Find where the given text appears and provide that cell's center as [X, Y] coordinate. 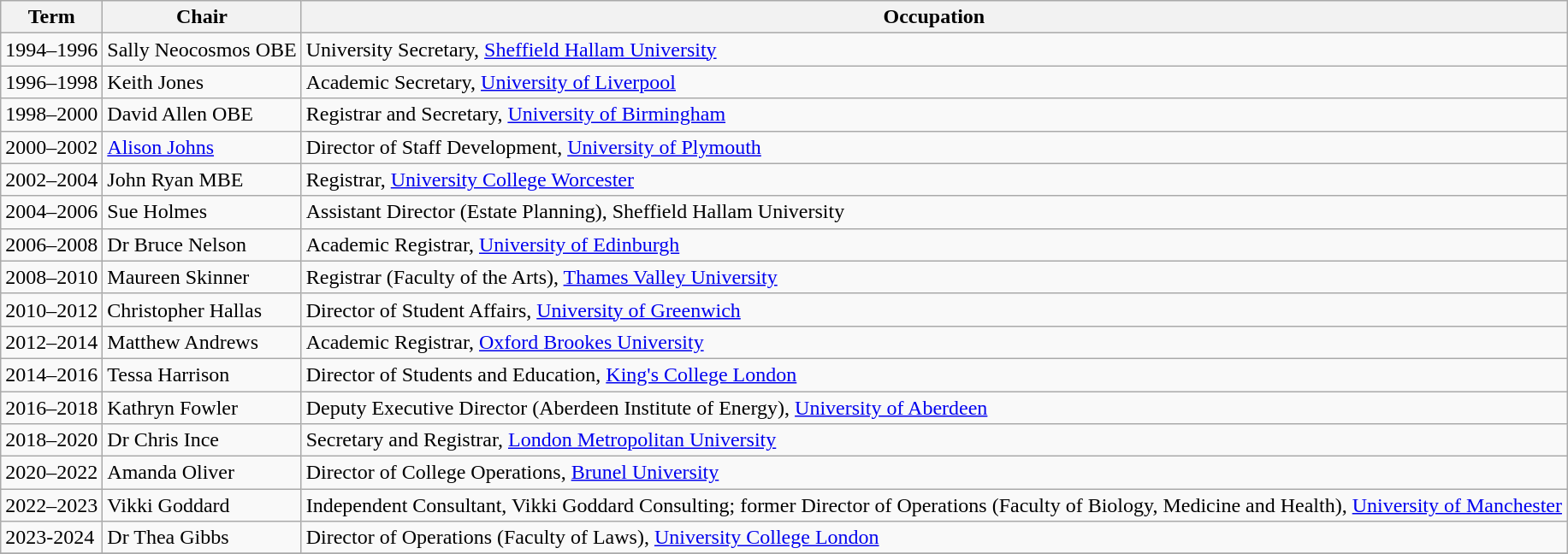
Chair [202, 17]
Director of Students and Education, King's College London [934, 374]
Dr Bruce Nelson [202, 245]
2020–2022 [51, 473]
Occupation [934, 17]
Independent Consultant, Vikki Goddard Consulting; former Director of Operations (Faculty of Biology, Medicine and Health), University of Manchester [934, 505]
Academic Registrar, Oxford Brookes University [934, 342]
Deputy Executive Director (Aberdeen Institute of Energy), University of Aberdeen [934, 408]
Dr Thea Gibbs [202, 538]
1996–1998 [51, 82]
Matthew Andrews [202, 342]
1998–2000 [51, 115]
Keith Jones [202, 82]
2012–2014 [51, 342]
2016–2018 [51, 408]
2006–2008 [51, 245]
Dr Chris Ince [202, 440]
Registrar, University College Worcester [934, 180]
2000–2002 [51, 147]
2002–2004 [51, 180]
2010–2012 [51, 309]
Director of Student Affairs, University of Greenwich [934, 309]
Sally Neocosmos OBE [202, 50]
Sue Holmes [202, 212]
Director of Staff Development, University of Plymouth [934, 147]
Vikki Goddard [202, 505]
Director of Operations (Faculty of Laws), University College London [934, 538]
Assistant Director (Estate Planning), Sheffield Hallam University [934, 212]
2008–2010 [51, 277]
Academic Secretary, University of Liverpool [934, 82]
Registrar and Secretary, University of Birmingham [934, 115]
Christopher Hallas [202, 309]
David Allen OBE [202, 115]
Secretary and Registrar, London Metropolitan University [934, 440]
Registrar (Faculty of the Arts), Thames Valley University [934, 277]
Amanda Oliver [202, 473]
2004–2006 [51, 212]
University Secretary, Sheffield Hallam University [934, 50]
Term [51, 17]
1994–1996 [51, 50]
Tessa Harrison [202, 374]
Academic Registrar, University of Edinburgh [934, 245]
2022–2023 [51, 505]
2023-2024 [51, 538]
John Ryan MBE [202, 180]
2018–2020 [51, 440]
2014–2016 [51, 374]
Director of College Operations, Brunel University [934, 473]
Maureen Skinner [202, 277]
Alison Johns [202, 147]
Kathryn Fowler [202, 408]
